Determine the [X, Y] coordinate at the center of the cell enclosing the given text.  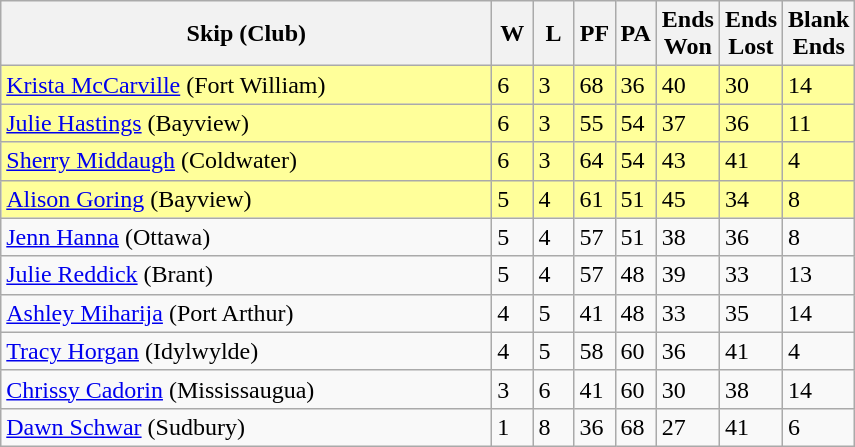
58 [594, 351]
L [554, 34]
Skip (Club) [246, 34]
Chrissy Cadorin (Mississaugua) [246, 389]
40 [688, 85]
Alison Goring (Bayview) [246, 199]
Julie Hastings (Bayview) [246, 123]
PF [594, 34]
27 [688, 427]
Dawn Schwar (Sudbury) [246, 427]
1 [512, 427]
Blank Ends [819, 34]
PA [636, 34]
W [512, 34]
Ends Lost [750, 34]
64 [594, 161]
39 [688, 275]
Krista McCarville (Fort William) [246, 85]
Sherry Middaugh (Coldwater) [246, 161]
13 [819, 275]
Ends Won [688, 34]
35 [750, 313]
37 [688, 123]
55 [594, 123]
Julie Reddick (Brant) [246, 275]
Ashley Miharija (Port Arthur) [246, 313]
34 [750, 199]
45 [688, 199]
Tracy Horgan (Idylwylde) [246, 351]
11 [819, 123]
61 [594, 199]
43 [688, 161]
Jenn Hanna (Ottawa) [246, 237]
